Scan for the cell matching the given text and deliver its (x, y) coordinate at center. 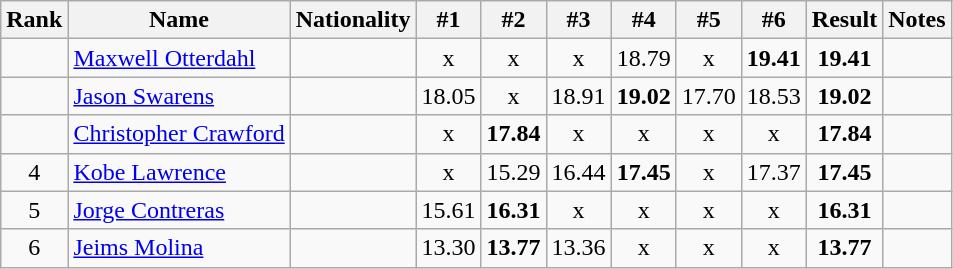
Jason Swarens (179, 96)
Result (844, 20)
Kobe Lawrence (179, 172)
6 (34, 248)
18.91 (578, 96)
#6 (774, 20)
#4 (644, 20)
15.61 (448, 210)
Jeims Molina (179, 248)
17.70 (708, 96)
Nationality (353, 20)
18.05 (448, 96)
5 (34, 210)
4 (34, 172)
15.29 (514, 172)
#5 (708, 20)
18.79 (644, 58)
Christopher Crawford (179, 134)
Name (179, 20)
13.36 (578, 248)
#1 (448, 20)
17.37 (774, 172)
Jorge Contreras (179, 210)
#3 (578, 20)
#2 (514, 20)
18.53 (774, 96)
Maxwell Otterdahl (179, 58)
Rank (34, 20)
Notes (917, 20)
16.44 (578, 172)
13.30 (448, 248)
